From the cell containing the given text, extract its center point as [X, Y] coordinate. 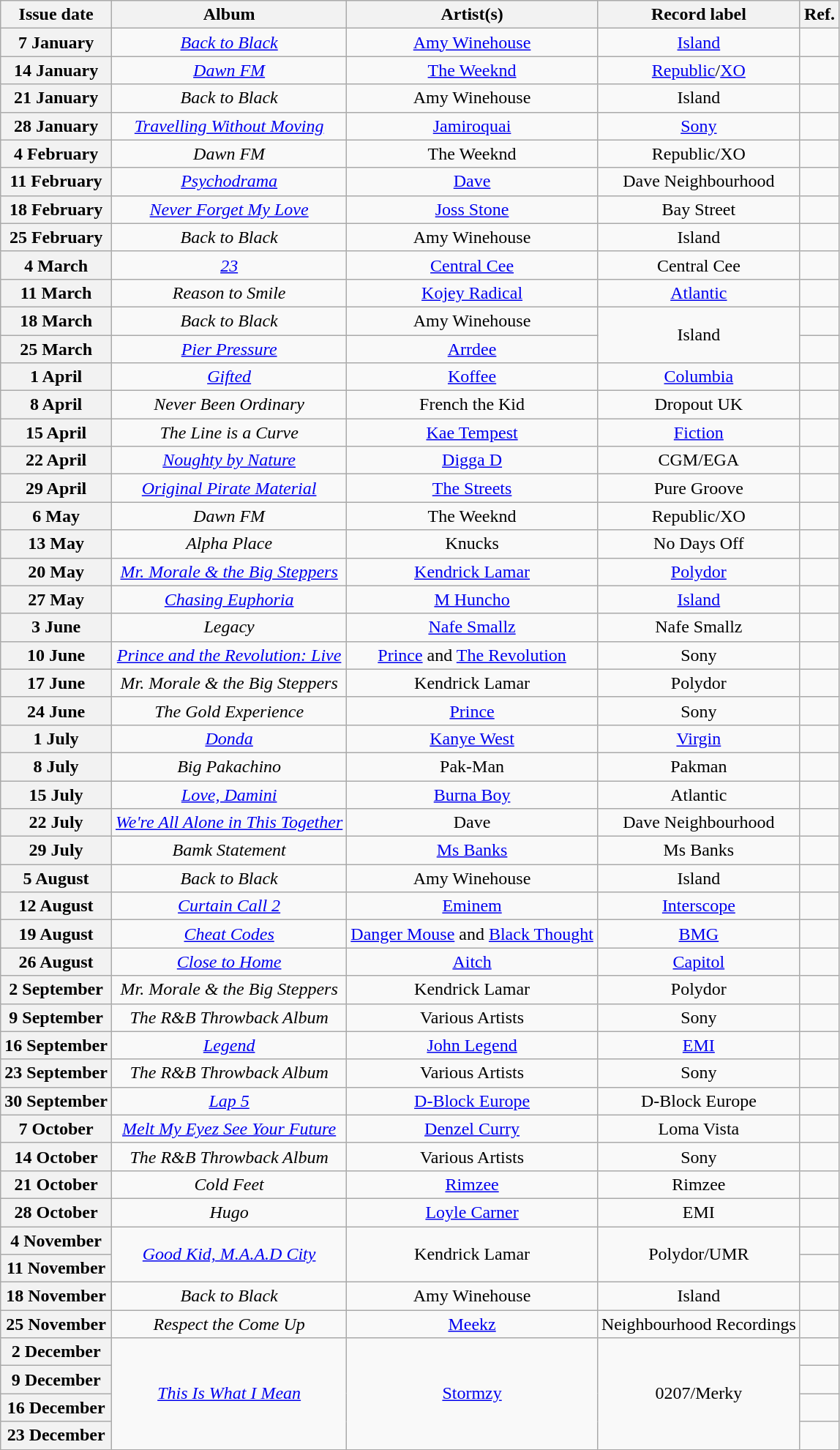
23 [228, 265]
29 July [56, 851]
Bamk Statement [228, 851]
22 April [56, 460]
Columbia [698, 377]
Aitch [473, 962]
16 September [56, 1045]
4 November [56, 1241]
9 September [56, 1017]
4 February [56, 154]
Fiction [698, 433]
Virgin [698, 739]
2 December [56, 1352]
11 November [56, 1268]
The Gold Experience [228, 711]
30 September [56, 1101]
23 December [56, 1435]
Pak-Man [473, 766]
9 December [56, 1380]
Hugo [228, 1212]
Close to Home [228, 962]
Ref. [820, 15]
19 August [56, 934]
11 March [56, 293]
14 January [56, 70]
CGM/EGA [698, 460]
Kanye West [473, 739]
25 February [56, 237]
Legacy [228, 627]
Arrdee [473, 349]
11 February [56, 182]
4 March [56, 265]
Loyle Carner [473, 1212]
The Streets [473, 488]
Issue date [56, 15]
15 July [56, 794]
Neighbourhood Recordings [698, 1324]
21 January [56, 98]
8 July [56, 766]
Prince and the Revolution: Live [228, 655]
12 August [56, 906]
0207/Merky [698, 1394]
7 October [56, 1129]
Alpha Place [228, 544]
Gifted [228, 377]
8 April [56, 405]
26 August [56, 962]
6 May [56, 516]
John Legend [473, 1045]
Never Forget My Love [228, 209]
The Line is a Curve [228, 433]
M Huncho [473, 599]
Stormzy [473, 1394]
1 April [56, 377]
14 October [56, 1156]
24 June [56, 711]
Knucks [473, 544]
Artist(s) [473, 15]
Kae Tempest [473, 433]
Kojey Radical [473, 293]
Joss Stone [473, 209]
We're All Alone in This Together [228, 823]
Curtain Call 2 [228, 906]
Digga D [473, 460]
Melt My Eyez See Your Future [228, 1129]
Reason to Smile [228, 293]
Respect the Come Up [228, 1324]
This Is What I Mean [228, 1394]
10 June [56, 655]
Album [228, 15]
Pure Groove [698, 488]
20 May [56, 572]
Danger Mouse and Black Thought [473, 934]
16 December [56, 1408]
15 April [56, 433]
Meekz [473, 1324]
Capitol [698, 962]
Chasing Euphoria [228, 599]
21 October [56, 1184]
28 October [56, 1212]
Burna Boy [473, 794]
1 July [56, 739]
Good Kid, M.A.A.D City [228, 1255]
Never Been Ordinary [228, 405]
18 November [56, 1296]
22 July [56, 823]
Pier Pressure [228, 349]
BMG [698, 934]
29 April [56, 488]
Lap 5 [228, 1101]
Loma Vista [698, 1129]
Travelling Without Moving [228, 126]
Interscope [698, 906]
Big Pakachino [228, 766]
13 May [56, 544]
Polydor/UMR [698, 1255]
Eminem [473, 906]
Noughty by Nature [228, 460]
Cheat Codes [228, 934]
27 May [56, 599]
7 January [56, 42]
25 March [56, 349]
3 June [56, 627]
23 September [56, 1073]
Pakman [698, 766]
Cold Feet [228, 1184]
25 November [56, 1324]
Denzel Curry [473, 1129]
Bay Street [698, 209]
Jamiroquai [473, 126]
French the Kid [473, 405]
17 June [56, 683]
Prince and The Revolution [473, 655]
18 February [56, 209]
Donda [228, 739]
28 January [56, 126]
Legend [228, 1045]
No Days Off [698, 544]
Record label [698, 15]
2 September [56, 990]
Love, Damini [228, 794]
Koffee [473, 377]
Dropout UK [698, 405]
Prince [473, 711]
18 March [56, 321]
Psychodrama [228, 182]
Original Pirate Material [228, 488]
5 August [56, 878]
